Pinpoint the cell where the given text exists, returning its (x, y) midpoint coordinate. 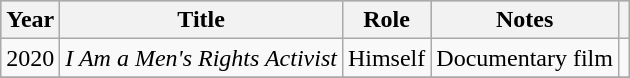
Year (30, 20)
I Am a Men's Rights Activist (202, 58)
Title (202, 20)
Role (386, 20)
Documentary film (525, 58)
2020 (30, 58)
Notes (525, 20)
Himself (386, 58)
